Determine the (X, Y) coordinate at the center of the cell enclosing the given text.  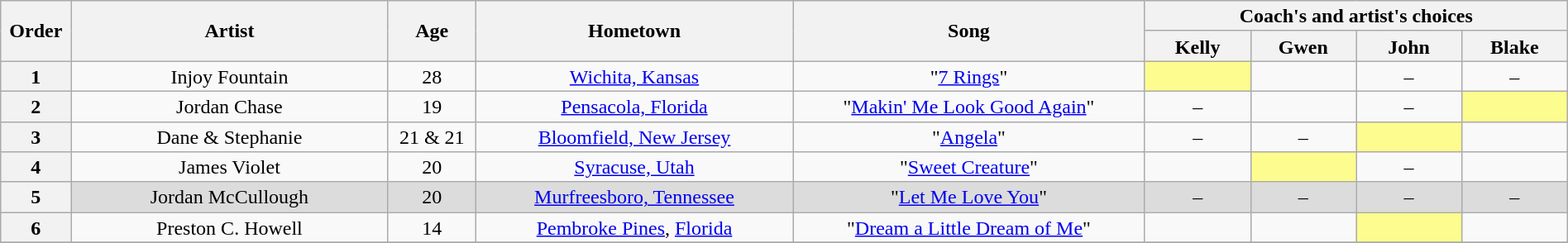
"Dream a Little Dream of Me" (969, 228)
Pensacola, Florida (633, 106)
Preston C. Howell (230, 228)
21 & 21 (432, 137)
Injoy Fountain (230, 76)
Song (969, 31)
5 (36, 197)
Coach's and artist's choices (1356, 17)
Hometown (633, 31)
Dane & Stephanie (230, 137)
3 (36, 137)
Murfreesboro, Tennessee (633, 197)
Syracuse, Utah (633, 167)
Kelly (1198, 46)
"Let Me Love You" (969, 197)
Gwen (1303, 46)
Age (432, 31)
Jordan Chase (230, 106)
James Violet (230, 167)
"Angela" (969, 137)
4 (36, 167)
"Sweet Creature" (969, 167)
Jordan McCullough (230, 197)
14 (432, 228)
Pembroke Pines, Florida (633, 228)
1 (36, 76)
Wichita, Kansas (633, 76)
"Makin' Me Look Good Again" (969, 106)
Artist (230, 31)
Blake (1514, 46)
28 (432, 76)
"7 Rings" (969, 76)
Order (36, 31)
John (1409, 46)
19 (432, 106)
2 (36, 106)
Bloomfield, New Jersey (633, 137)
6 (36, 228)
